From the cell containing the given text, extract its center point as (x, y) coordinate. 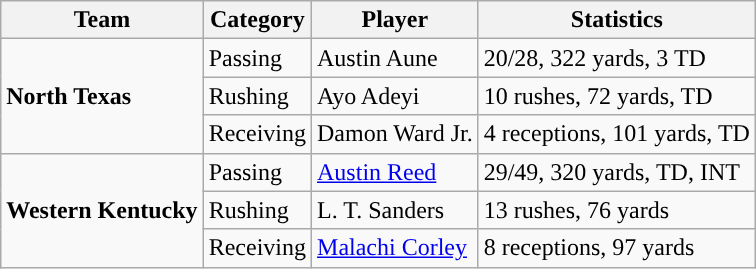
4 receptions, 101 yards, TD (616, 134)
29/49, 320 yards, TD, INT (616, 172)
13 rushes, 76 yards (616, 210)
Statistics (616, 20)
Ayo Adeyi (396, 96)
North Texas (102, 96)
Team (102, 20)
Damon Ward Jr. (396, 134)
L. T. Sanders (396, 210)
Malachi Corley (396, 248)
Category (257, 20)
Austin Aune (396, 58)
Austin Reed (396, 172)
8 receptions, 97 yards (616, 248)
10 rushes, 72 yards, TD (616, 96)
Player (396, 20)
20/28, 322 yards, 3 TD (616, 58)
Western Kentucky (102, 210)
